Return [x, y] of the center of cell containing provided text 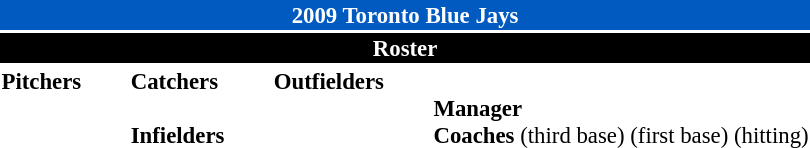
Roster [405, 48]
2009 Toronto Blue Jays [405, 15]
